Scan for the cell matching the given text and deliver its (x, y) coordinate at center. 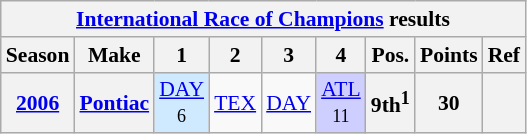
Pos. (390, 55)
TEX (235, 102)
2006 (38, 102)
30 (449, 102)
9th1 (390, 102)
3 (288, 55)
Ref (504, 55)
ATL11 (341, 102)
International Race of Champions results (263, 19)
Points (449, 55)
Make (114, 55)
1 (182, 55)
DAY6 (182, 102)
Season (38, 55)
DAY (288, 102)
4 (341, 55)
2 (235, 55)
Pontiac (114, 102)
